Capture the cell that displays the provided text and extract its [x, y] central coordinate. 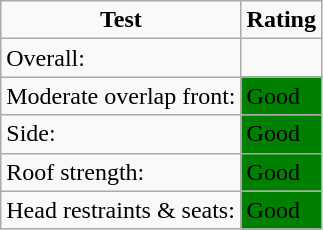
Head restraints & seats: [121, 210]
Roof strength: [121, 172]
Side: [121, 134]
Rating [281, 20]
Test [121, 20]
Overall: [121, 58]
Moderate overlap front: [121, 96]
